Detect which cell encompasses the target text, then output its (X, Y) center coordinate. 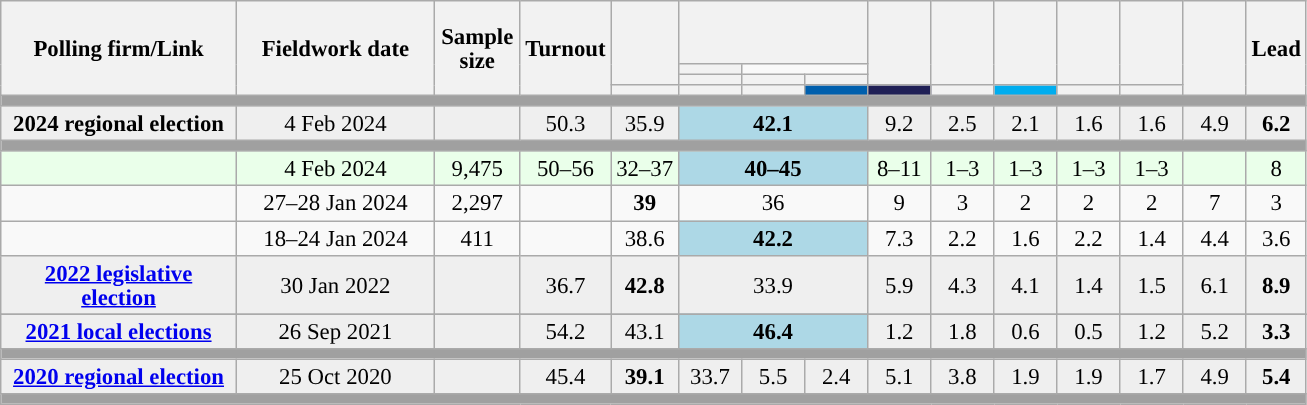
5.4 (1276, 376)
1.8 (962, 332)
50.3 (566, 124)
45.4 (566, 376)
32–37 (645, 170)
33.7 (710, 376)
26 Sep 2021 (335, 332)
Turnout (566, 48)
43.1 (645, 332)
36 (772, 204)
3.8 (962, 376)
9.2 (900, 124)
7 (1214, 204)
42.1 (772, 124)
6.2 (1276, 124)
39 (645, 204)
18–24 Jan 2024 (335, 238)
1.7 (1152, 376)
5.2 (1214, 332)
3.6 (1276, 238)
35.9 (645, 124)
2.1 (1026, 124)
38.6 (645, 238)
27–28 Jan 2024 (335, 204)
2.5 (962, 124)
42.8 (645, 284)
4.1 (1026, 284)
0.6 (1026, 332)
7.3 (900, 238)
36.7 (566, 284)
40–45 (772, 170)
30 Jan 2022 (335, 284)
Fieldwork date (335, 48)
2020 regional election (119, 376)
9,475 (477, 170)
42.2 (772, 238)
33.9 (772, 284)
2021 local elections (119, 332)
8–11 (900, 170)
54.2 (566, 332)
6.1 (1214, 284)
3.3 (1276, 332)
Sample size (477, 48)
4.4 (1214, 238)
Polling firm/Link (119, 48)
1.5 (1152, 284)
2,297 (477, 204)
Lead (1276, 48)
2022 legislative election (119, 284)
50–56 (566, 170)
9 (900, 204)
25 Oct 2020 (335, 376)
2.4 (836, 376)
8.9 (1276, 284)
5.9 (900, 284)
0.5 (1088, 332)
46.4 (772, 332)
4.3 (962, 284)
5.5 (774, 376)
5.1 (900, 376)
8 (1276, 170)
2024 regional election (119, 124)
39.1 (645, 376)
411 (477, 238)
